Capture the cell that displays the provided text and extract its (x, y) central coordinate. 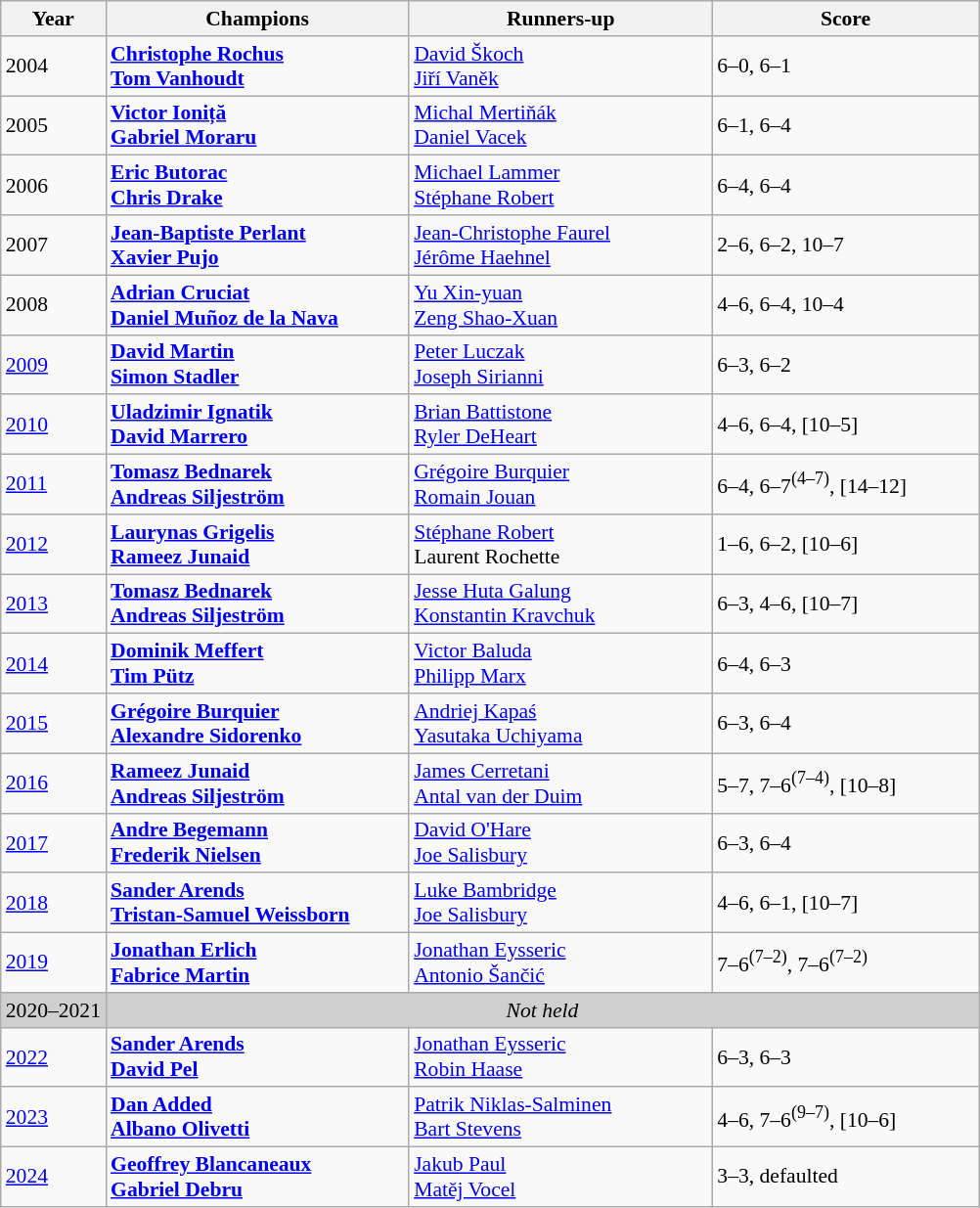
2004 (53, 67)
2012 (53, 544)
Jesse Huta Galung Konstantin Kravchuk (560, 604)
6–4, 6–4 (845, 186)
Michael Lammer Stéphane Robert (560, 186)
David Škoch Jiří Vaněk (560, 67)
Victor Baluda Philipp Marx (560, 663)
Eric Butorac Chris Drake (257, 186)
1–6, 6–2, [10–6] (845, 544)
5–7, 7–6(7–4), [10–8] (845, 783)
Andre Begemann Frederik Nielsen (257, 843)
2005 (53, 125)
Grégoire Burquier Romain Jouan (560, 485)
2010 (53, 425)
Patrik Niklas-Salminen Bart Stevens (560, 1117)
6–3, 6–2 (845, 364)
4–6, 6–4, [10–5] (845, 425)
2011 (53, 485)
2016 (53, 783)
Yu Xin-yuan Zeng Shao-Xuan (560, 305)
Luke Bambridge Joe Salisbury (560, 904)
2017 (53, 843)
Grégoire Burquier Alexandre Sidorenko (257, 724)
Year (53, 19)
Brian Battistone Ryler DeHeart (560, 425)
Champions (257, 19)
2020–2021 (53, 1010)
2022 (53, 1056)
Rameez Junaid Andreas Siljeström (257, 783)
2024 (53, 1178)
Jonathan Eysseric Robin Haase (560, 1056)
2–6, 6–2, 10–7 (845, 245)
Jean-Baptiste Perlant Xavier Pujo (257, 245)
Peter Luczak Joseph Sirianni (560, 364)
Michal Mertiňák Daniel Vacek (560, 125)
Stéphane Robert Laurent Rochette (560, 544)
3–3, defaulted (845, 1178)
2009 (53, 364)
David Martin Simon Stadler (257, 364)
4–6, 6–4, 10–4 (845, 305)
Jakub Paul Matěj Vocel (560, 1178)
Dominik Meffert Tim Pütz (257, 663)
Jean-Christophe Faurel Jérôme Haehnel (560, 245)
Sander Arends David Pel (257, 1056)
6–4, 6–7(4–7), [14–12] (845, 485)
Score (845, 19)
2014 (53, 663)
6–1, 6–4 (845, 125)
Dan Added Albano Olivetti (257, 1117)
2023 (53, 1117)
4–6, 7–6(9–7), [10–6] (845, 1117)
Uladzimir Ignatik David Marrero (257, 425)
2015 (53, 724)
2006 (53, 186)
James Cerretani Antal van der Duim (560, 783)
Christophe Rochus Tom Vanhoudt (257, 67)
6–0, 6–1 (845, 67)
2007 (53, 245)
Not held (542, 1010)
6–3, 4–6, [10–7] (845, 604)
Runners-up (560, 19)
2013 (53, 604)
Laurynas Grigelis Rameez Junaid (257, 544)
Jonathan Erlich Fabrice Martin (257, 962)
2008 (53, 305)
Victor Ioniță Gabriel Moraru (257, 125)
6–3, 6–3 (845, 1056)
2019 (53, 962)
Adrian Cruciat Daniel Muñoz de la Nava (257, 305)
4–6, 6–1, [10–7] (845, 904)
7–6(7–2), 7–6(7–2) (845, 962)
Sander Arends Tristan-Samuel Weissborn (257, 904)
Andriej Kapaś Yasutaka Uchiyama (560, 724)
6–4, 6–3 (845, 663)
2018 (53, 904)
Jonathan Eysseric Antonio Šančić (560, 962)
David O'Hare Joe Salisbury (560, 843)
Geoffrey Blancaneaux Gabriel Debru (257, 1178)
